Locate the cell with the specified text and output its (X, Y) center coordinate. 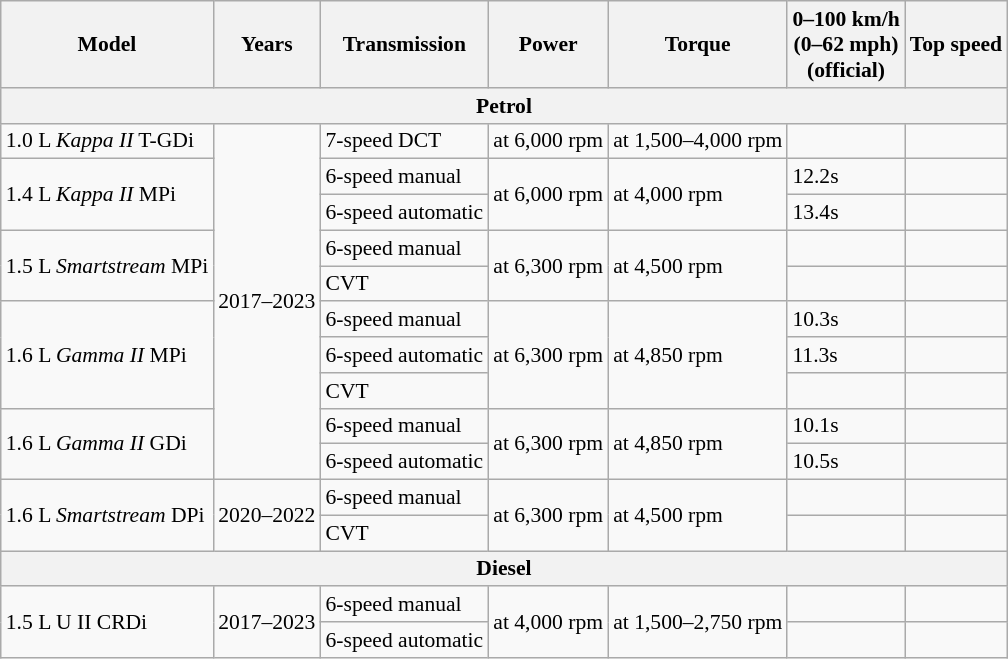
2020–2022 (266, 516)
13.4s (846, 213)
1.4 L Kappa II MPi (107, 194)
Power (548, 44)
10.5s (846, 462)
10.1s (846, 426)
1.6 L Smartstream DPi (107, 516)
at 1,500–2,750 rpm (698, 622)
1.6 L Gamma II GDi (107, 444)
Model (107, 44)
Years (266, 44)
at 1,500–4,000 rpm (698, 141)
0–100 km/h(0–62 mph)(official) (846, 44)
7-speed DCT (404, 141)
10.3s (846, 320)
Top speed (956, 44)
1.5 L Smartstream MPi (107, 266)
Transmission (404, 44)
12.2s (846, 177)
1.0 L Kappa II T-GDi (107, 141)
11.3s (846, 355)
Petrol (504, 106)
Diesel (504, 569)
Torque (698, 44)
1.5 L U II CRDi (107, 622)
1.6 L Gamma II MPi (107, 356)
